From the cell containing the given text, extract its center point as (x, y) coordinate. 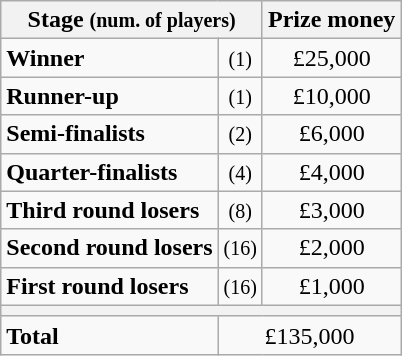
Semi-finalists (110, 134)
£2,000 (331, 248)
£3,000 (331, 210)
£1,000 (331, 286)
£135,000 (310, 335)
Prize money (331, 20)
First round losers (110, 286)
£25,000 (331, 58)
Stage (num. of players) (132, 20)
Winner (110, 58)
£4,000 (331, 172)
(4) (240, 172)
(2) (240, 134)
Runner-up (110, 96)
Second round losers (110, 248)
Quarter-finalists (110, 172)
£6,000 (331, 134)
Third round losers (110, 210)
(8) (240, 210)
Total (110, 335)
£10,000 (331, 96)
